From the cell containing the given text, extract its center point as (X, Y) coordinate. 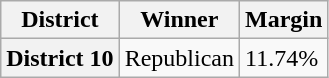
Republican (179, 58)
District (60, 20)
Winner (179, 20)
11.74% (283, 58)
District 10 (60, 58)
Margin (283, 20)
